Identify which cell holds the provided text, then report its (X, Y) central coordinate. 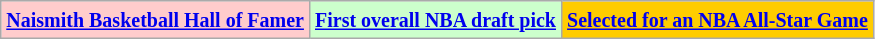
Naismith Basketball Hall of Famer (156, 20)
Selected for an NBA All-Star Game (718, 20)
First overall NBA draft pick (435, 20)
